Detect which cell encompasses the target text, then output its (x, y) center coordinate. 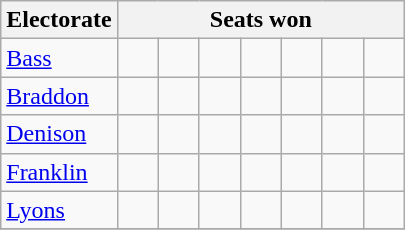
Bass (59, 58)
Lyons (59, 210)
Seats won (260, 20)
Denison (59, 134)
Braddon (59, 96)
Electorate (59, 20)
Franklin (59, 172)
